Return (X, Y) of the center of cell containing provided text 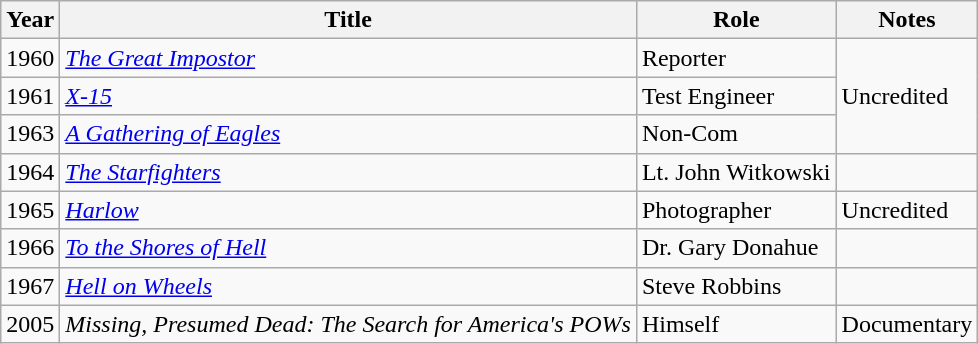
2005 (30, 324)
1966 (30, 248)
Lt. John Witkowski (736, 172)
Role (736, 20)
1960 (30, 58)
Missing, Presumed Dead: The Search for America's POWs (348, 324)
Harlow (348, 210)
Photographer (736, 210)
To the Shores of Hell (348, 248)
Notes (907, 20)
1967 (30, 286)
The Great Impostor (348, 58)
1964 (30, 172)
Dr. Gary Donahue (736, 248)
Documentary (907, 324)
Hell on Wheels (348, 286)
Reporter (736, 58)
Non-Com (736, 134)
X-15 (348, 96)
Himself (736, 324)
Test Engineer (736, 96)
1965 (30, 210)
1961 (30, 96)
A Gathering of Eagles (348, 134)
Title (348, 20)
1963 (30, 134)
The Starfighters (348, 172)
Steve Robbins (736, 286)
Year (30, 20)
